Provide the [X, Y] coordinate of the cell's center where the given text is located.  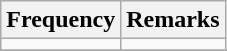
Remarks [173, 20]
Frequency [61, 20]
